Find where the given text appears and provide that cell's center as [x, y] coordinate. 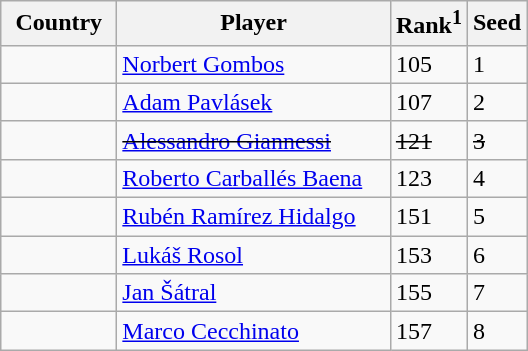
Lukáš Rosol [254, 255]
107 [428, 102]
3 [496, 140]
Country [59, 24]
Norbert Gombos [254, 64]
Rubén Ramírez Hidalgo [254, 217]
Jan Šátral [254, 293]
121 [428, 140]
123 [428, 178]
5 [496, 217]
Player [254, 24]
151 [428, 217]
Rank1 [428, 24]
2 [496, 102]
Alessandro Giannessi [254, 140]
8 [496, 331]
4 [496, 178]
Seed [496, 24]
7 [496, 293]
153 [428, 255]
Adam Pavlásek [254, 102]
105 [428, 64]
1 [496, 64]
157 [428, 331]
155 [428, 293]
Roberto Carballés Baena [254, 178]
Marco Cecchinato [254, 331]
6 [496, 255]
